Extract the [X, Y] coordinate from the center of the cell holding the provided text.  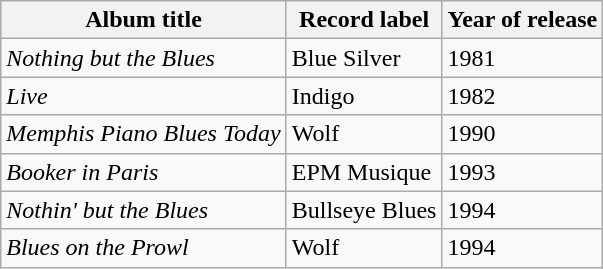
Nothin' but the Blues [144, 210]
EPM Musique [364, 172]
Bullseye Blues [364, 210]
Indigo [364, 96]
Blue Silver [364, 58]
1982 [522, 96]
Year of release [522, 20]
1993 [522, 172]
Booker in Paris [144, 172]
Memphis Piano Blues Today [144, 134]
1990 [522, 134]
Album title [144, 20]
Record label [364, 20]
1981 [522, 58]
Nothing but the Blues [144, 58]
Live [144, 96]
Blues on the Prowl [144, 248]
